Extract the (x, y) coordinate from the center of the cell holding the provided text.  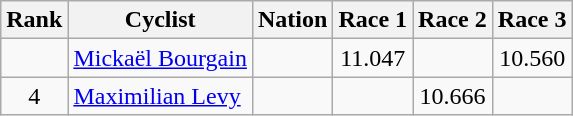
10.666 (453, 96)
4 (34, 96)
Nation (292, 20)
Race 1 (373, 20)
Cyclist (160, 20)
Race 3 (532, 20)
Maximilian Levy (160, 96)
10.560 (532, 58)
Race 2 (453, 20)
11.047 (373, 58)
Mickaël Bourgain (160, 58)
Rank (34, 20)
